Output the [X, Y] coordinate of the center of the cell containing the given text.  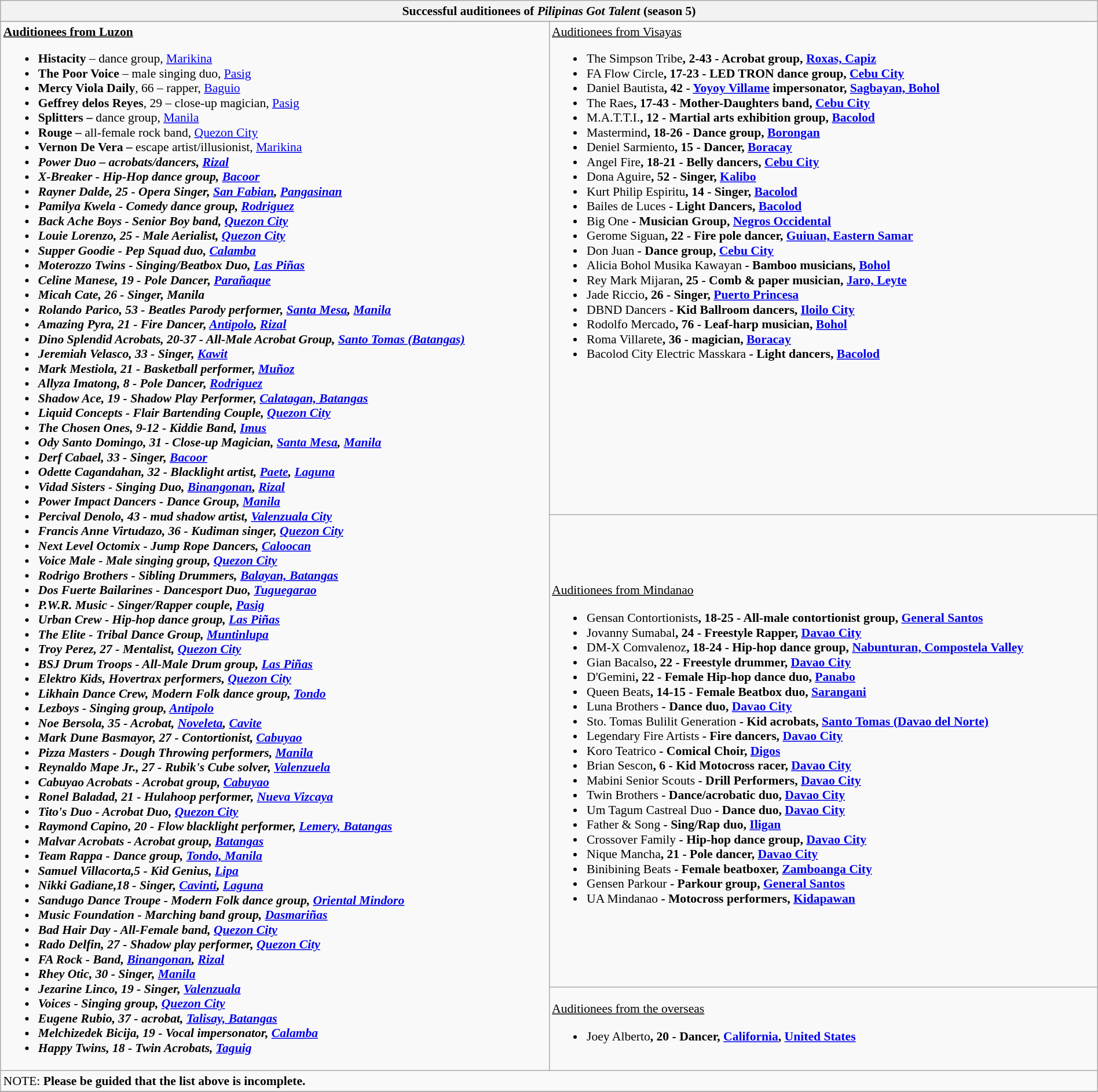
NOTE: Please be guided that the list above is incomplete. [549, 1082]
Auditionees from the overseasJoey Alberto, 20 - Dancer, California, United States [823, 1029]
Successful auditionees of Pilipinas Got Talent (season 5) [549, 11]
